Detect which cell encompasses the target text, then output its (x, y) center coordinate. 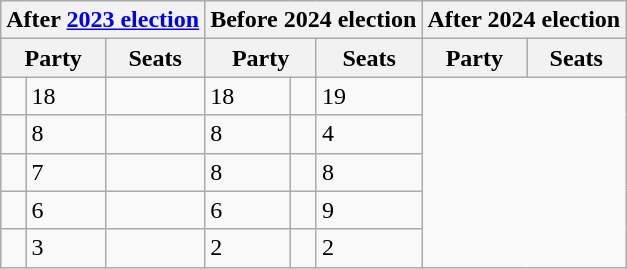
4 (368, 134)
After 2023 election (103, 20)
9 (368, 210)
3 (66, 248)
After 2024 election (524, 20)
19 (368, 96)
7 (66, 172)
Before 2024 election (314, 20)
